Search for the cell housing the specified text and yield its (x, y) center coordinate. 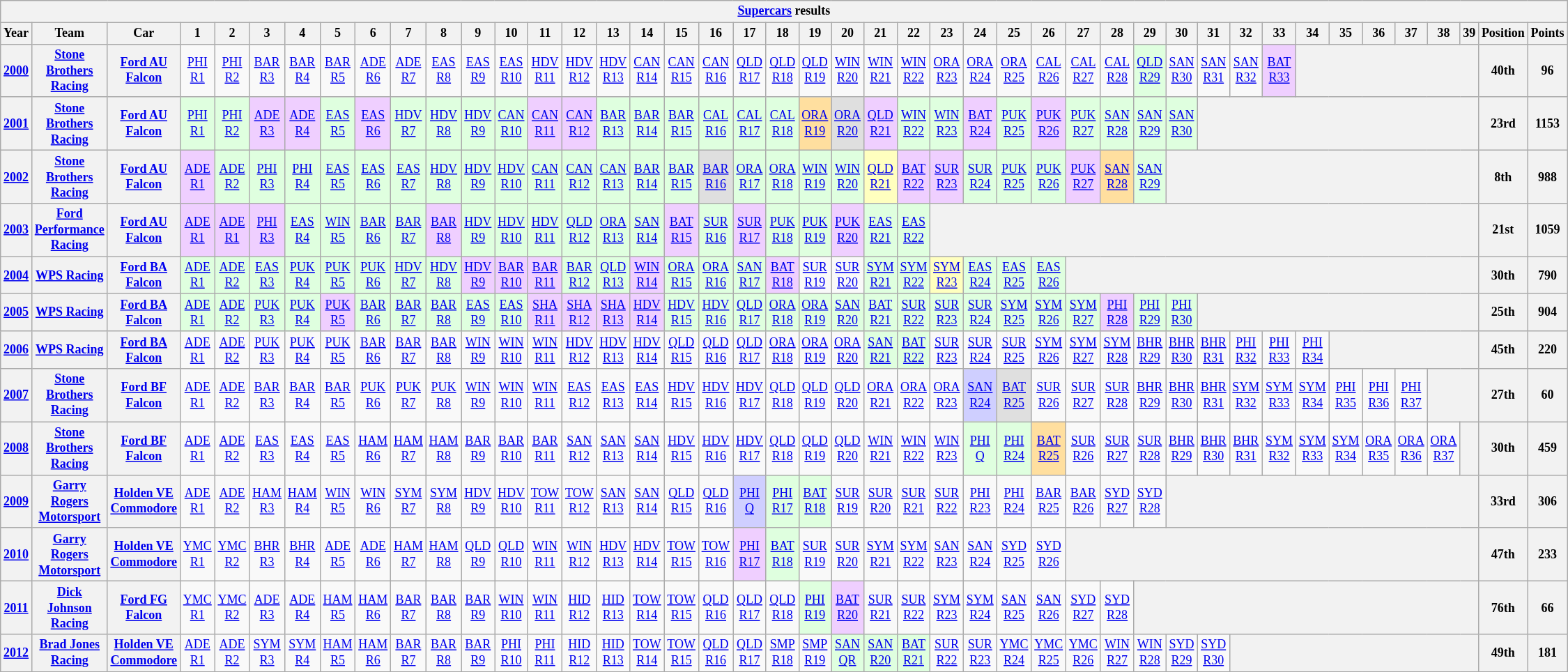
BATR15 (682, 230)
CANR14 (647, 70)
SANR25 (1014, 607)
12 (580, 33)
ORAR22 (914, 395)
BARR13 (613, 123)
76th (1504, 607)
31 (1213, 33)
EASR26 (1049, 275)
BHRR4 (302, 554)
37 (1411, 33)
8th (1504, 176)
ORAR36 (1411, 448)
ADER7 (408, 70)
BARR12 (580, 275)
ORAR37 (1444, 448)
SHAR13 (613, 312)
45th (1504, 350)
22 (914, 33)
7 (408, 33)
SYMR28 (1117, 350)
30 (1182, 33)
SYDR29 (1182, 653)
SANR12 (580, 448)
60 (1547, 395)
790 (1547, 275)
32 (1246, 33)
2000 (17, 70)
QLDR9 (478, 554)
28 (1117, 33)
PHIR36 (1378, 395)
988 (1547, 176)
21st (1504, 230)
CANR10 (512, 123)
Dick Johnson Racing (70, 607)
Points (1547, 33)
CALR26 (1049, 70)
BHRR3 (268, 554)
EASR13 (613, 395)
2002 (17, 176)
6 (374, 33)
BARR26 (1084, 501)
1153 (1547, 123)
EASR14 (647, 395)
Position (1504, 33)
YMCR24 (1014, 653)
QLDR10 (512, 554)
SHAR11 (545, 312)
ORAR13 (613, 230)
2011 (17, 607)
ORAR25 (1014, 70)
ORAR15 (682, 275)
2006 (17, 350)
EASR12 (580, 395)
PUKR18 (782, 230)
306 (1547, 501)
QLDR29 (1150, 70)
23 (947, 33)
21 (880, 33)
SANQR (847, 653)
29 (1150, 33)
14 (647, 33)
EASR25 (1014, 275)
20 (847, 33)
Car (144, 33)
Team (70, 33)
SYMR8 (443, 501)
YMCR25 (1049, 653)
1 (197, 33)
2004 (17, 275)
2009 (17, 501)
15 (682, 33)
PUKR19 (815, 230)
SYMR7 (408, 501)
25th (1504, 312)
YMCR26 (1084, 653)
HAMR4 (302, 501)
TOWR11 (545, 501)
459 (1547, 448)
SYDR26 (1049, 554)
HAMR3 (268, 501)
CALR18 (782, 123)
SHAR12 (580, 312)
CALR27 (1084, 70)
EASR22 (914, 230)
33 (1279, 33)
PUKR8 (443, 395)
23rd (1504, 123)
SYMR25 (1014, 312)
CALR17 (750, 123)
9 (478, 33)
PHIR33 (1279, 350)
181 (1547, 653)
2 (232, 33)
CANR15 (682, 70)
38 (1444, 33)
WINR14 (647, 275)
96 (1547, 70)
EASR7 (408, 176)
33rd (1504, 501)
SANR26 (1049, 607)
PHIR28 (1117, 312)
SANR32 (1246, 70)
CANR16 (715, 70)
36 (1378, 33)
Year (17, 33)
34 (1312, 33)
2001 (17, 123)
ORAR24 (980, 70)
39 (1469, 33)
8 (443, 33)
4 (302, 33)
PHIR30 (1182, 312)
220 (1547, 350)
CANR13 (613, 176)
2003 (17, 230)
PHIR11 (545, 653)
SYMR24 (980, 607)
25 (1014, 33)
PHIR35 (1346, 395)
Ford FG Falcon (144, 607)
PUKR7 (408, 395)
SANR23 (947, 554)
11 (545, 33)
35 (1346, 33)
SYMR4 (302, 653)
SURR17 (750, 230)
27 (1084, 33)
WINR28 (1150, 653)
PHIR37 (1411, 395)
Ford Performance Racing (70, 230)
ORAR21 (880, 395)
WINR6 (374, 501)
ORAR35 (1378, 448)
PHIR10 (512, 653)
10 (512, 33)
26 (1049, 33)
ORAR16 (715, 275)
PUKR20 (847, 230)
233 (1547, 554)
BATR20 (847, 607)
904 (1547, 312)
5 (337, 33)
SYDR30 (1213, 653)
SANR17 (750, 275)
SYMR3 (268, 653)
EASR21 (880, 230)
BARR25 (1049, 501)
18 (782, 33)
EASR24 (980, 275)
2005 (17, 312)
ADER5 (337, 554)
SANR21 (880, 350)
SANR31 (1213, 70)
Brad Jones Racing (70, 653)
27th (1504, 395)
PHIR19 (815, 607)
SMPR19 (815, 653)
2007 (17, 395)
13 (613, 33)
47th (1504, 554)
TOWR16 (715, 554)
PHIR34 (1312, 350)
BATR24 (980, 123)
PHIR4 (302, 176)
WINR19 (815, 176)
QLDR12 (580, 230)
ORAR17 (750, 176)
SURR16 (715, 230)
WINR27 (1117, 653)
CALR28 (1117, 70)
TOWR12 (580, 501)
BATR33 (1279, 70)
1059 (1547, 230)
PHIR23 (980, 501)
QLDR13 (613, 275)
24 (980, 33)
40th (1504, 70)
2008 (17, 448)
17 (750, 33)
Supercars results (784, 11)
2012 (17, 653)
PHIR32 (1246, 350)
PHIR29 (1150, 312)
SYDR25 (1014, 554)
3 (268, 33)
2010 (17, 554)
16 (715, 33)
BARR16 (715, 176)
49th (1504, 653)
WINR12 (580, 554)
SMPR18 (782, 653)
CALR16 (715, 123)
SURR25 (1014, 350)
19 (815, 33)
EASR8 (443, 70)
66 (1547, 607)
